Return the (X, Y) coordinate for the center point of the cell that contains the specified text.  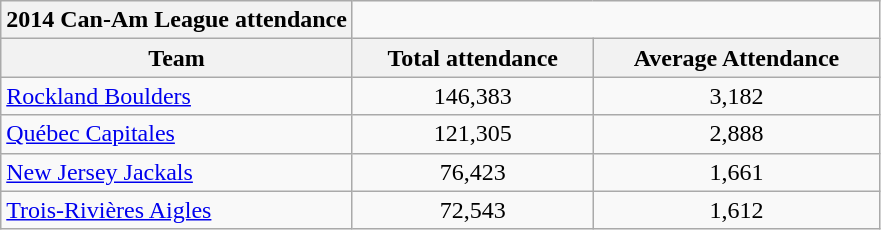
146,383 (472, 96)
121,305 (472, 134)
76,423 (472, 172)
Team (177, 58)
New Jersey Jackals (177, 172)
Trois-Rivières Aigles (177, 210)
Total attendance (472, 58)
72,543 (472, 210)
Québec Capitales (177, 134)
2014 Can-Am League attendance (177, 20)
Average Attendance (736, 58)
3,182 (736, 96)
1,612 (736, 210)
2,888 (736, 134)
Rockland Boulders (177, 96)
1,661 (736, 172)
